Extract the [x, y] coordinate from the center of the cell holding the provided text.  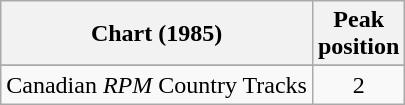
Peakposition [358, 34]
2 [358, 85]
Chart (1985) [157, 34]
Canadian RPM Country Tracks [157, 85]
